Scan for the cell matching the given text and deliver its [X, Y] coordinate at center. 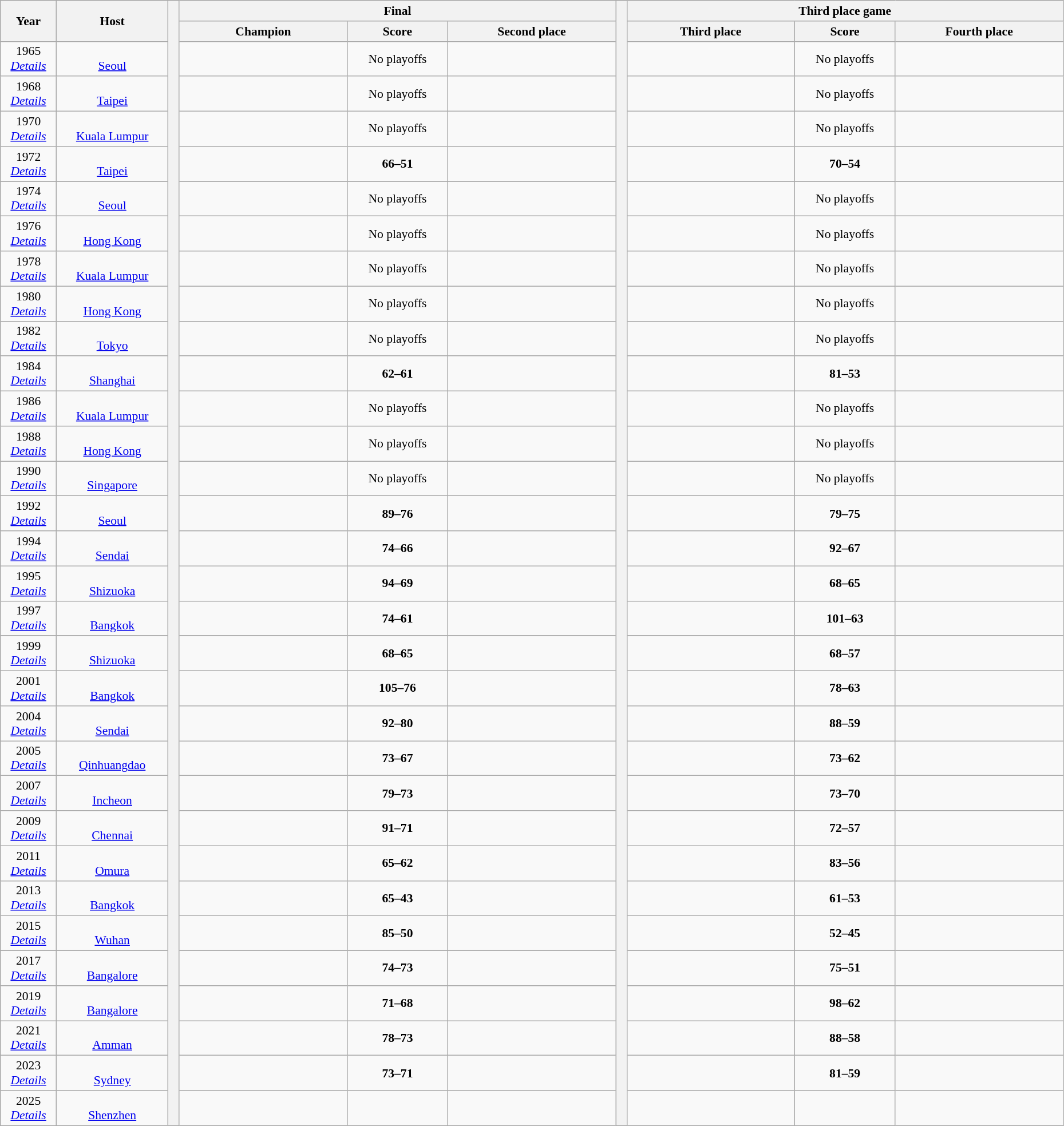
98–62 [845, 1004]
Fourth place [979, 31]
79–75 [845, 514]
1999 Details [29, 653]
1997 Details [29, 618]
65–62 [398, 863]
2011 Details [29, 863]
2025 Details [29, 1108]
65–43 [398, 898]
Singapore [112, 478]
2015 Details [29, 934]
94–69 [398, 584]
1992 Details [29, 514]
Sydney [112, 1073]
1994 Details [29, 548]
1978 Details [29, 269]
2013 Details [29, 898]
1982 Details [29, 339]
83–56 [845, 863]
92–80 [398, 723]
Shenzhen [112, 1108]
73–67 [398, 759]
92–67 [845, 548]
Tokyo [112, 339]
Chennai [112, 828]
74–66 [398, 548]
1968 Details [29, 94]
Second place [531, 31]
1980 Details [29, 303]
78–63 [845, 689]
79–73 [398, 793]
105–76 [398, 689]
2017 Details [29, 968]
1970 Details [29, 129]
2001 Details [29, 689]
Incheon [112, 793]
Shanghai [112, 374]
52–45 [845, 934]
75–51 [845, 968]
71–68 [398, 1004]
88–58 [845, 1038]
101–63 [845, 618]
73–70 [845, 793]
74–61 [398, 618]
2021 Details [29, 1038]
Qinhuangdao [112, 759]
73–71 [398, 1073]
89–76 [398, 514]
81–59 [845, 1073]
Third place [711, 31]
2004 Details [29, 723]
1986 Details [29, 409]
Year [29, 21]
74–73 [398, 968]
66–51 [398, 164]
2009 Details [29, 828]
2023 Details [29, 1073]
Champion [263, 31]
Third place game [845, 11]
78–73 [398, 1038]
Host [112, 21]
Final [397, 11]
1965 Details [29, 58]
Amman [112, 1038]
2005 Details [29, 759]
85–50 [398, 934]
1976 Details [29, 233]
88–59 [845, 723]
70–54 [845, 164]
2007 Details [29, 793]
81–53 [845, 374]
1995 Details [29, 584]
1972 Details [29, 164]
73–62 [845, 759]
91–71 [398, 828]
1984 Details [29, 374]
72–57 [845, 828]
1990 Details [29, 478]
68–57 [845, 653]
61–53 [845, 898]
Wuhan [112, 934]
62–61 [398, 374]
1988 Details [29, 444]
1974 Details [29, 199]
Omura [112, 863]
2019 Details [29, 1004]
